Detect which cell encompasses the target text, then output its (X, Y) center coordinate. 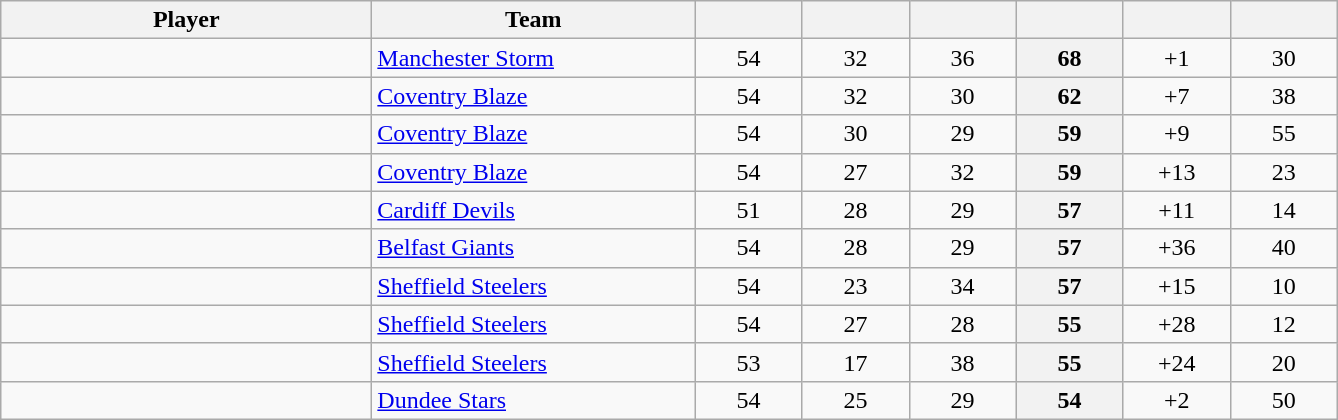
25 (856, 400)
34 (962, 286)
+7 (1176, 96)
+2 (1176, 400)
+11 (1176, 210)
10 (1284, 286)
51 (748, 210)
Dundee Stars (534, 400)
36 (962, 58)
Player (186, 20)
12 (1284, 324)
+1 (1176, 58)
+24 (1176, 362)
20 (1284, 362)
62 (1070, 96)
68 (1070, 58)
53 (748, 362)
Cardiff Devils (534, 210)
+28 (1176, 324)
+36 (1176, 248)
Team (534, 20)
+13 (1176, 172)
+15 (1176, 286)
17 (856, 362)
50 (1284, 400)
+9 (1176, 134)
Manchester Storm (534, 58)
40 (1284, 248)
14 (1284, 210)
Belfast Giants (534, 248)
